Return [x, y] of the center of cell containing provided text 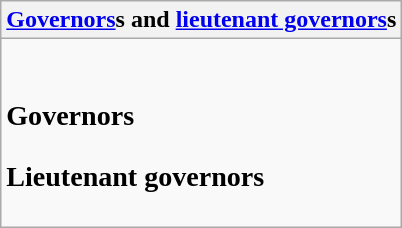
Governorss and lieutenant governorss [202, 20]
GovernorsLieutenant governors [202, 133]
